Scan for the cell matching the given text and deliver its [X, Y] coordinate at center. 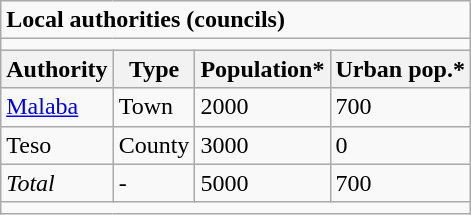
0 [400, 145]
Malaba [57, 107]
County [154, 145]
3000 [262, 145]
Total [57, 183]
Local authorities (councils) [236, 20]
Population* [262, 69]
2000 [262, 107]
Town [154, 107]
Type [154, 69]
Urban pop.* [400, 69]
Authority [57, 69]
Teso [57, 145]
5000 [262, 183]
- [154, 183]
